Locate the cell with the specified text and output its (X, Y) center coordinate. 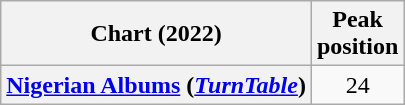
24 (357, 85)
Chart (2022) (156, 34)
Nigerian Albums (TurnTable) (156, 85)
Peakposition (357, 34)
